Output the (x, y) coordinate of the center of the cell containing the given text.  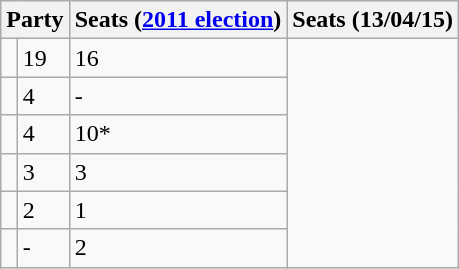
1 (178, 210)
19 (43, 58)
Party (35, 20)
Seats (2011 election) (178, 20)
Seats (13/04/15) (373, 20)
10* (178, 134)
16 (178, 58)
